Locate the cell with the specified text and output its [x, y] center coordinate. 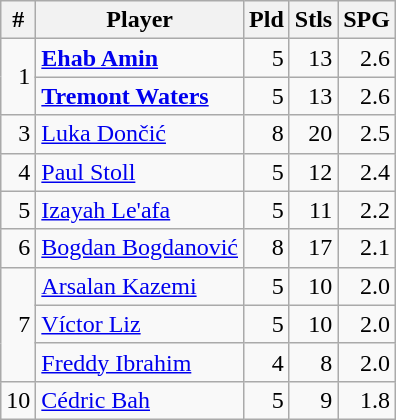
2.4 [367, 172]
9 [313, 400]
Cédric Bah [140, 400]
# [18, 20]
1 [18, 77]
2.1 [367, 248]
Player [140, 20]
Arsalan Kazemi [140, 286]
20 [313, 134]
12 [313, 172]
Luka Dončić [140, 134]
Ehab Amin [140, 58]
Freddy Ibrahim [140, 362]
Bogdan Bogdanović [140, 248]
3 [18, 134]
Stls [313, 20]
1.8 [367, 400]
7 [18, 324]
2.2 [367, 210]
Izayah Le'afa [140, 210]
Paul Stoll [140, 172]
Pld [267, 20]
2.5 [367, 134]
Tremont Waters [140, 96]
17 [313, 248]
Víctor Liz [140, 324]
SPG [367, 20]
11 [313, 210]
6 [18, 248]
